Pinpoint the cell where the given text exists, returning its [X, Y] midpoint coordinate. 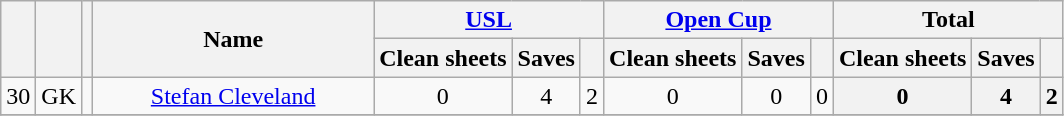
30 [18, 96]
Stefan Cleveland [234, 96]
USL [489, 20]
Open Cup [719, 20]
Total [948, 20]
GK [59, 96]
Name [234, 39]
